Provide the [X, Y] coordinate of the cell's center where the given text is located.  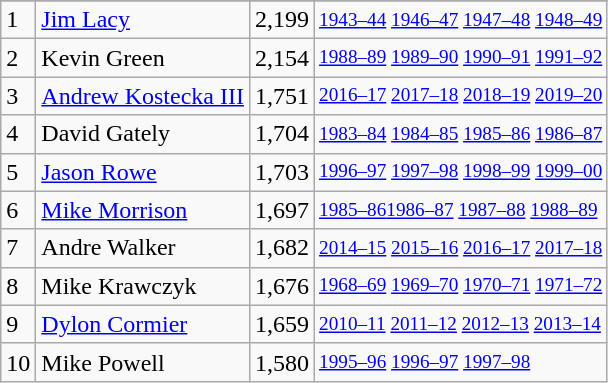
2016–17 2017–18 2018–19 2019–20 [461, 96]
7 [18, 248]
1,703 [282, 172]
Mike Powell [143, 362]
2 [18, 58]
Andrew Kostecka III [143, 96]
Dylon Cormier [143, 324]
1,697 [282, 210]
3 [18, 96]
1,676 [282, 286]
1,580 [282, 362]
Andre Walker [143, 248]
4 [18, 134]
Jason Rowe [143, 172]
Mike Krawczyk [143, 286]
1968–69 1969–70 1970–71 1971–72 [461, 286]
9 [18, 324]
1,751 [282, 96]
1,704 [282, 134]
Mike Morrison [143, 210]
1,682 [282, 248]
David Gately [143, 134]
10 [18, 362]
1985–861986–87 1987–88 1988–89 [461, 210]
5 [18, 172]
2,154 [282, 58]
8 [18, 286]
1 [18, 20]
1943–44 1946–47 1947–48 1948–49 [461, 20]
1996–97 1997–98 1998–99 1999–00 [461, 172]
6 [18, 210]
1988–89 1989–90 1990–91 1991–92 [461, 58]
2014–15 2015–16 2016–17 2017–18 [461, 248]
1983–84 1984–85 1985–86 1986–87 [461, 134]
1995–96 1996–97 1997–98 [461, 362]
Kevin Green [143, 58]
Jim Lacy [143, 20]
2010–11 2011–12 2012–13 2013–14 [461, 324]
1,659 [282, 324]
2,199 [282, 20]
